Find where the given text appears and provide that cell's center as [X, Y] coordinate. 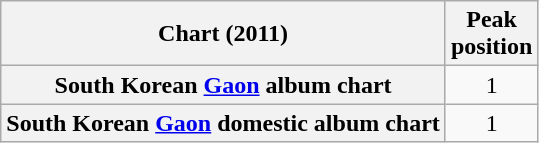
Peakposition [491, 34]
South Korean Gaon domestic album chart [224, 123]
South Korean Gaon album chart [224, 85]
Chart (2011) [224, 34]
